Capture the cell that displays the provided text and extract its [X, Y] central coordinate. 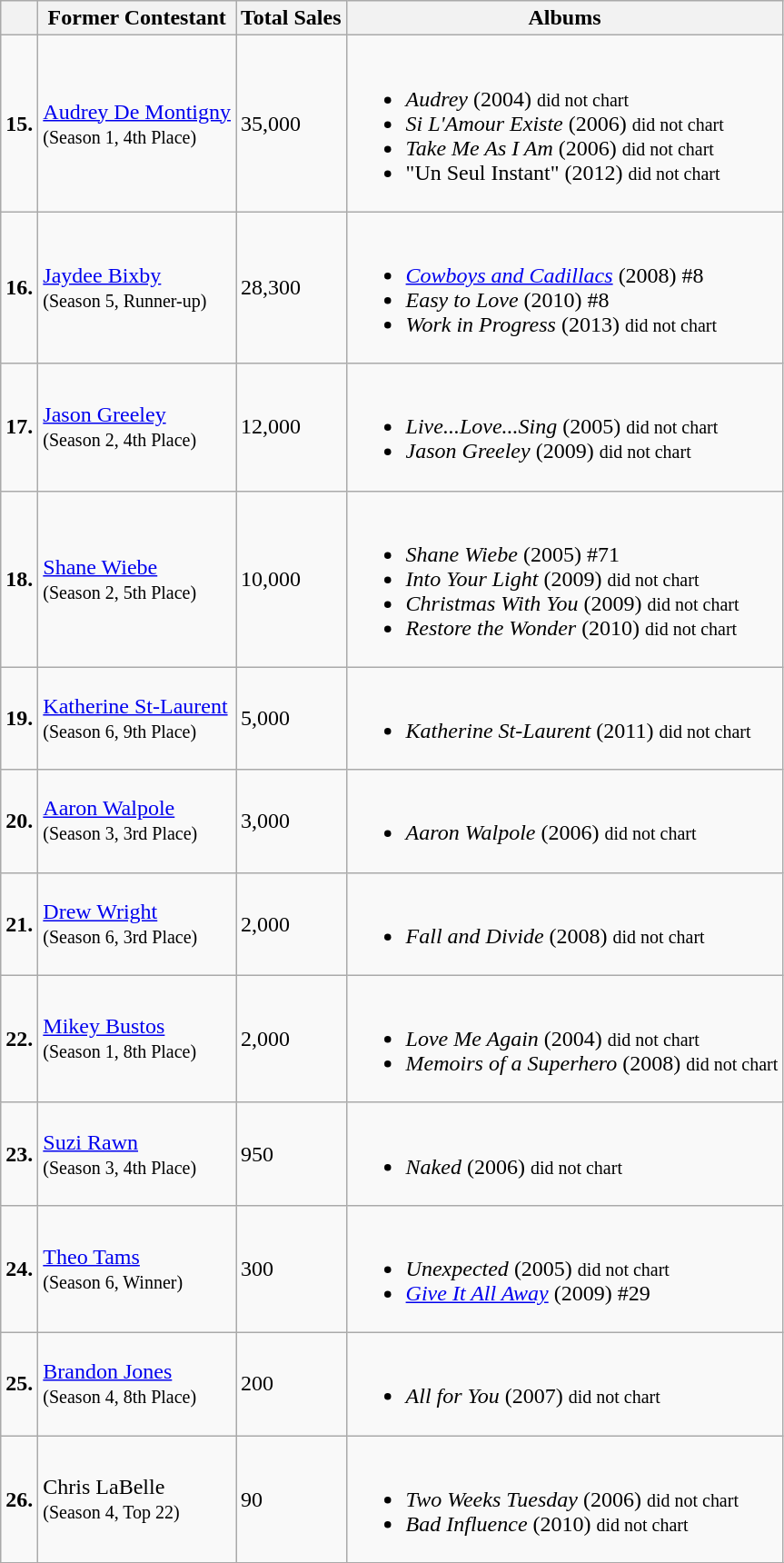
Live...Love...Sing (2005) did not chartJason Greeley (2009) did not chart [565, 427]
Brandon Jones (Season 4, 8th Place) [137, 1383]
Audrey De Montigny (Season 1, 4th Place) [137, 124]
Mikey Bustos (Season 1, 8th Place) [137, 1039]
Albums [565, 18]
18. [20, 579]
Aaron Walpole (2006) did not chart [565, 821]
Jason Greeley (Season 2, 4th Place) [137, 427]
3,000 [292, 821]
Unexpected (2005) did not chartGive It All Away (2009) #29 [565, 1269]
26. [20, 1499]
20. [20, 821]
Naked (2006) did not chart [565, 1154]
15. [20, 124]
Katherine St-Laurent (Season 6, 9th Place) [137, 718]
Shane Wiebe (2005) #71Into Your Light (2009) did not chartChristmas With You (2009) did not chartRestore the Wonder (2010) did not chart [565, 579]
Katherine St-Laurent (2011) did not chart [565, 718]
Total Sales [292, 18]
Fall and Divide (2008) did not chart [565, 923]
All for You (2007) did not chart [565, 1383]
Cowboys and Cadillacs (2008) #8Easy to Love (2010) #8Work in Progress (2013) did not chart [565, 287]
25. [20, 1383]
24. [20, 1269]
200 [292, 1383]
Suzi Rawn (Season 3, 4th Place) [137, 1154]
19. [20, 718]
Two Weeks Tuesday (2006) did not chartBad Influence (2010) did not chart [565, 1499]
12,000 [292, 427]
Drew Wright (Season 6, 3rd Place) [137, 923]
Chris LaBelle (Season 4, Top 22) [137, 1499]
17. [20, 427]
Jaydee Bixby (Season 5, Runner-up) [137, 287]
22. [20, 1039]
90 [292, 1499]
28,300 [292, 287]
23. [20, 1154]
Aaron Walpole (Season 3, 3rd Place) [137, 821]
21. [20, 923]
5,000 [292, 718]
35,000 [292, 124]
950 [292, 1154]
Audrey (2004) did not chartSi L'Amour Existe (2006) did not chartTake Me As I Am (2006) did not chart"Un Seul Instant" (2012) did not chart [565, 124]
10,000 [292, 579]
16. [20, 287]
300 [292, 1269]
Former Contestant [137, 18]
Shane Wiebe (Season 2, 5th Place) [137, 579]
Theo Tams (Season 6, Winner) [137, 1269]
Love Me Again (2004) did not chartMemoirs of a Superhero (2008) did not chart [565, 1039]
